Return (x, y) of the center of cell containing provided text 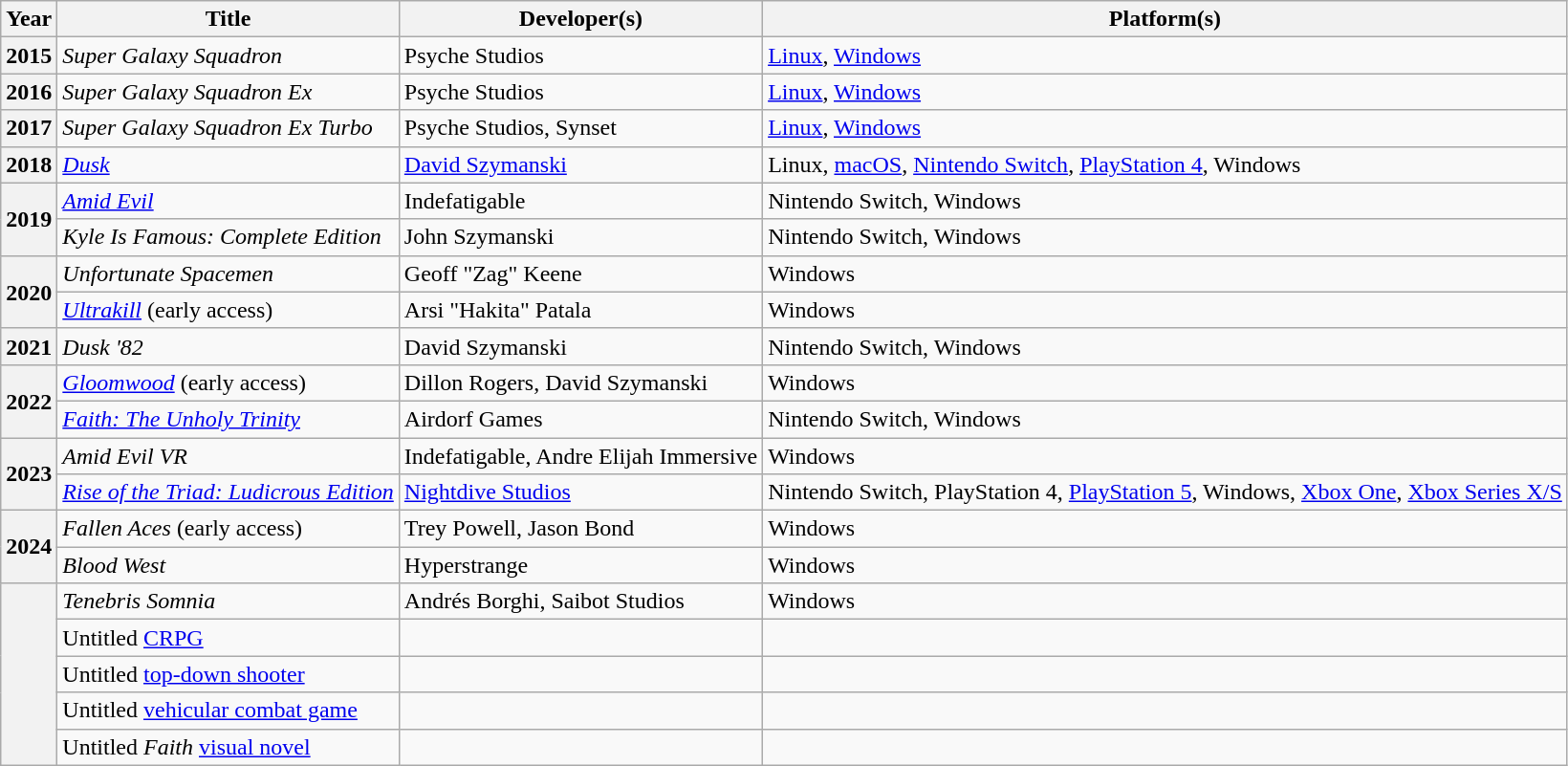
Developer(s) (580, 19)
Indefatigable, Andre Elijah Immersive (580, 456)
Super Galaxy Squadron Ex Turbo (229, 128)
Dusk (229, 164)
Rise of the Triad: Ludicrous Edition (229, 492)
Hyperstrange (580, 565)
2024 (29, 547)
Geoff "Zag" Keene (580, 274)
2017 (29, 128)
Kyle Is Famous: Complete Edition (229, 237)
Faith: The Unholy Trinity (229, 419)
Blood West (229, 565)
Gloomwood (early access) (229, 383)
2021 (29, 346)
Andrés Borghi, Saibot Studios (580, 602)
Super Galaxy Squadron (229, 55)
Super Galaxy Squadron Ex (229, 92)
2023 (29, 474)
Untitled vehicular combat game (229, 711)
Nintendo Switch, PlayStation 4, PlayStation 5, Windows, Xbox One, Xbox Series X/S (1165, 492)
2019 (29, 219)
2020 (29, 292)
Tenebris Somnia (229, 602)
Dillon Rogers, David Szymanski (580, 383)
2018 (29, 164)
Amid Evil VR (229, 456)
Dusk '82 (229, 346)
Trey Powell, Jason Bond (580, 529)
2015 (29, 55)
Untitled top-down shooter (229, 674)
Platform(s) (1165, 19)
John Szymanski (580, 237)
Ultrakill (early access) (229, 310)
Amid Evil (229, 201)
Fallen Aces (early access) (229, 529)
Nightdive Studios (580, 492)
2022 (29, 401)
Arsi "Hakita" Patala (580, 310)
Year (29, 19)
Untitled CRPG (229, 638)
2016 (29, 92)
Title (229, 19)
Indefatigable (580, 201)
Airdorf Games (580, 419)
Unfortunate Spacemen (229, 274)
Psyche Studios, Synset (580, 128)
Untitled Faith visual novel (229, 747)
Linux, macOS, Nintendo Switch, PlayStation 4, Windows (1165, 164)
